Extract the [x, y] coordinate from the center of the cell holding the provided text.  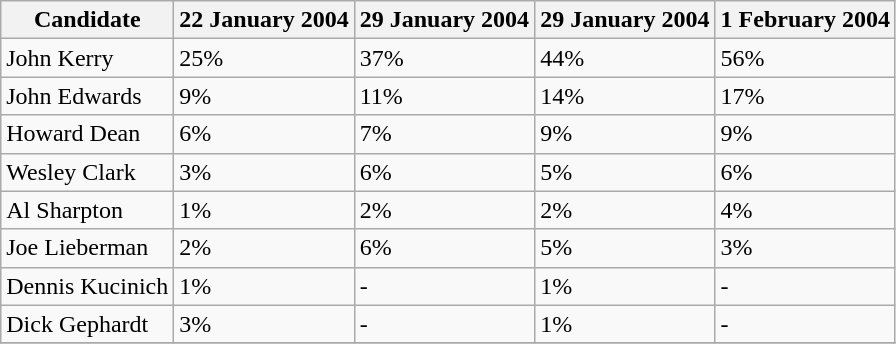
37% [444, 58]
John Kerry [88, 58]
John Edwards [88, 96]
17% [805, 96]
1 February 2004 [805, 20]
25% [264, 58]
Joe Lieberman [88, 248]
Howard Dean [88, 134]
4% [805, 210]
56% [805, 58]
Candidate [88, 20]
Wesley Clark [88, 172]
Dennis Kucinich [88, 286]
11% [444, 96]
22 January 2004 [264, 20]
44% [625, 58]
Al Sharpton [88, 210]
Dick Gephardt [88, 324]
14% [625, 96]
7% [444, 134]
